For the text-containing cell, return its midpoint in [X, Y] coordinate format. 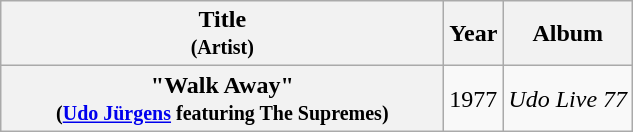
Year [474, 34]
Udo Live 77 [568, 98]
1977 [474, 98]
Album [568, 34]
Title(Artist) [222, 34]
"Walk Away" (Udo Jürgens featuring The Supremes) [222, 98]
